Determine the [x, y] coordinate at the center of the cell enclosing the given text.  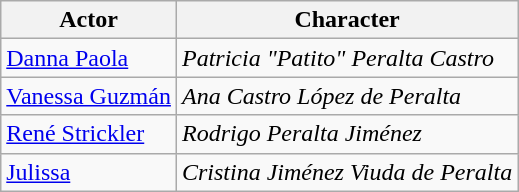
Julissa [89, 172]
René Strickler [89, 134]
Character [346, 20]
Rodrigo Peralta Jiménez [346, 134]
Actor [89, 20]
Ana Castro López de Peralta [346, 96]
Vanessa Guzmán [89, 96]
Danna Paola [89, 58]
Patricia "Patito" Peralta Castro [346, 58]
Cristina Jiménez Viuda de Peralta [346, 172]
